Return (x, y) of the center of cell containing provided text 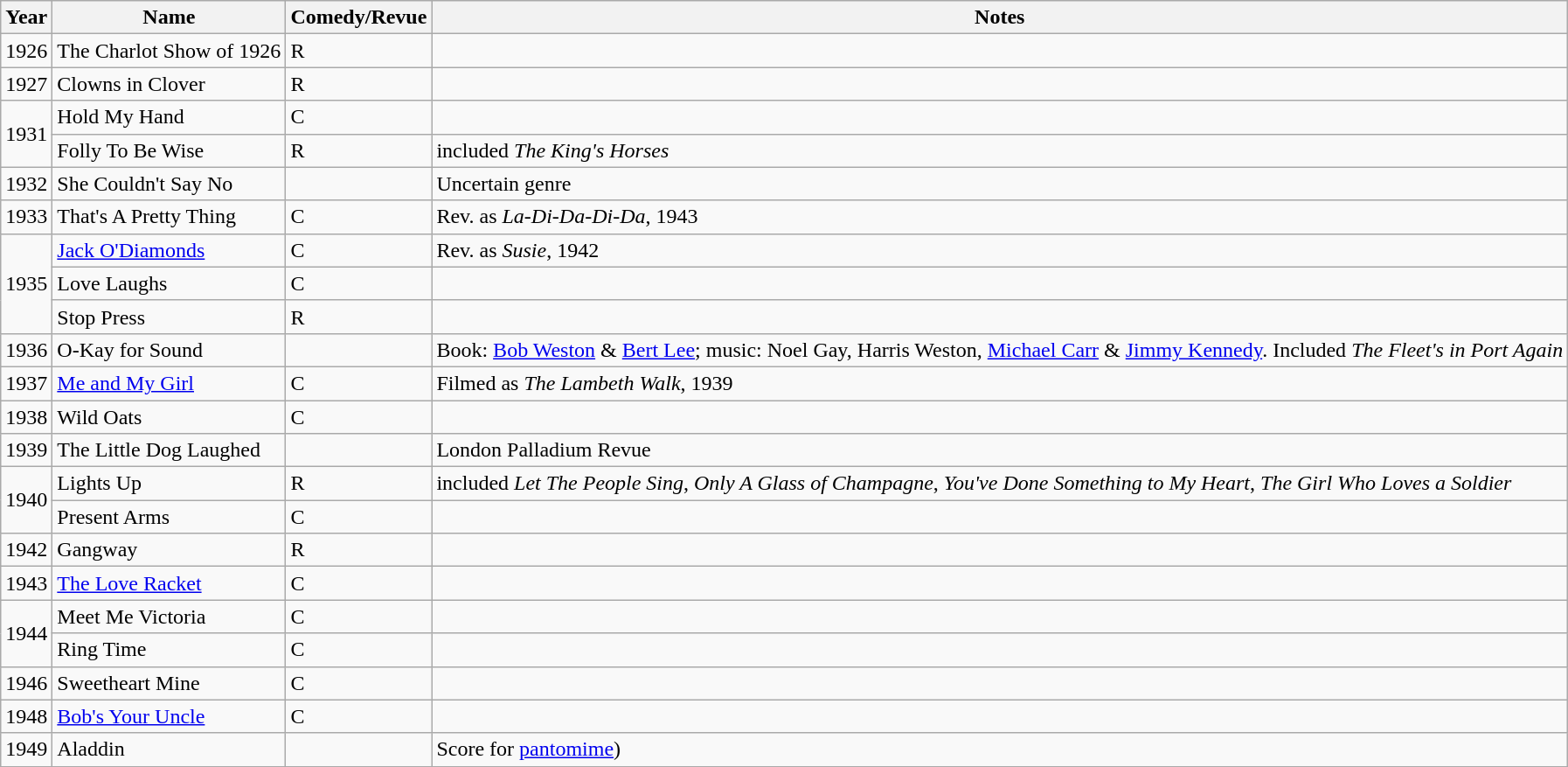
That's A Pretty Thing (170, 217)
Wild Oats (170, 417)
Meet Me Victoria (170, 617)
Folly To Be Wise (170, 150)
Hold My Hand (170, 117)
O-Kay for Sound (170, 350)
The Charlot Show of 1926 (170, 51)
Bob's Your Uncle (170, 716)
Lights Up (170, 484)
Ring Time (170, 650)
Comedy/Revue (358, 17)
included The King's Horses (1000, 150)
1931 (26, 134)
1927 (26, 84)
Present Arms (170, 517)
Love Laughs (170, 283)
Stop Press (170, 317)
Clowns in Clover (170, 84)
1940 (26, 500)
1946 (26, 683)
1933 (26, 217)
Filmed as The Lambeth Walk, 1939 (1000, 383)
Year (26, 17)
1949 (26, 750)
1948 (26, 716)
Name (170, 17)
1937 (26, 383)
1942 (26, 550)
London Palladium Revue (1000, 450)
Gangway (170, 550)
Notes (1000, 17)
She Couldn't Say No (170, 184)
1944 (26, 633)
Uncertain genre (1000, 184)
Sweetheart Mine (170, 683)
Rev. as Susie, 1942 (1000, 250)
Book: Bob Weston & Bert Lee; music: Noel Gay, Harris Weston, Michael Carr & Jimmy Kennedy. Included The Fleet's in Port Again (1000, 350)
1939 (26, 450)
1935 (26, 283)
Me and My Girl (170, 383)
Jack O'Diamonds (170, 250)
The Love Racket (170, 583)
1926 (26, 51)
The Little Dog Laughed (170, 450)
included Let The People Sing, Only A Glass of Champagne, You've Done Something to My Heart, The Girl Who Loves a Soldier (1000, 484)
1932 (26, 184)
1936 (26, 350)
Score for pantomime) (1000, 750)
Rev. as La-Di-Da-Di-Da, 1943 (1000, 217)
1938 (26, 417)
1943 (26, 583)
Aladdin (170, 750)
